From the cell containing the given text, extract its center point as [x, y] coordinate. 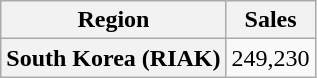
249,230 [270, 58]
South Korea (RIAK) [114, 58]
Region [114, 20]
Sales [270, 20]
